Pinpoint the cell where the given text exists, returning its [x, y] midpoint coordinate. 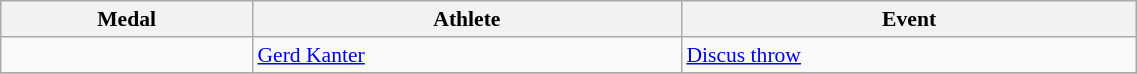
Discus throw [908, 55]
Medal [127, 19]
Gerd Kanter [466, 55]
Athlete [466, 19]
Event [908, 19]
